Provide the [X, Y] coordinate of the cell's center where the given text is located.  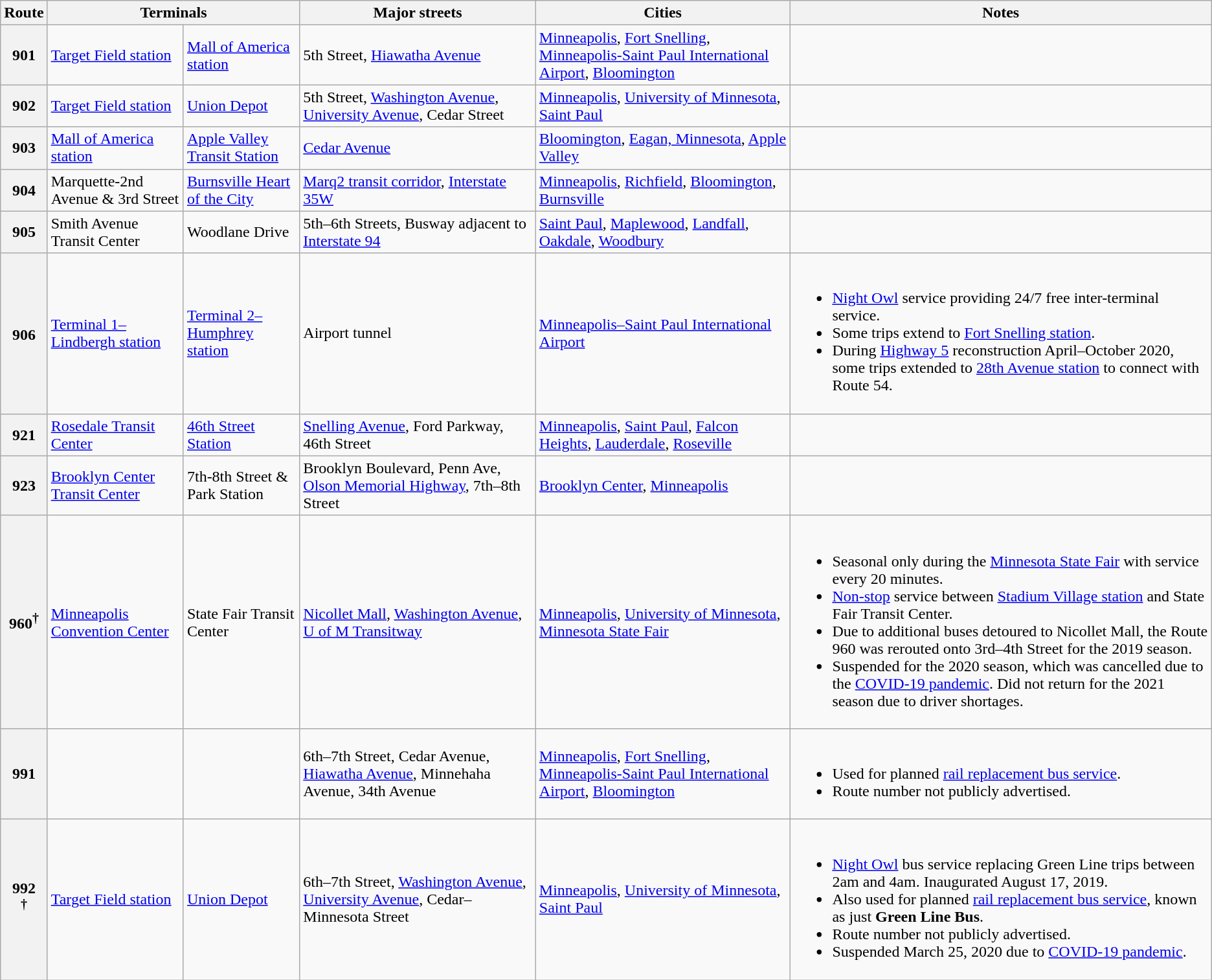
Used for planned rail replacement bus service.Route number not publicly advertised. [1001, 774]
Minneapolis, Saint Paul, Falcon Heights, Lauderdale, Roseville [663, 435]
Apple Valley Transit Station [241, 148]
Route [24, 13]
Cities [663, 13]
Minneapolis, Richfield, Bloomington, Burnsville [663, 190]
Brooklyn Center Transit Center [115, 485]
46th Street Station [241, 435]
Notes [1001, 13]
Snelling Avenue, Ford Parkway, 46th Street [418, 435]
903 [24, 148]
Nicollet Mall, Washington Avenue, U of M Transitway [418, 621]
5th Street, Hiawatha Avenue [418, 55]
Minneapolis Convention Center [115, 621]
Marquette-2nd Avenue & 3rd Street [115, 190]
Smith Avenue Transit Center [115, 232]
Minneapolis–Saint Paul International Airport [663, 333]
Woodlane Drive [241, 232]
6th–7th Street, Washington Avenue, University Avenue, Cedar–Minnesota Street [418, 899]
Brooklyn Boulevard, Penn Ave, Olson Memorial Highway, 7th–8th Street [418, 485]
Cedar Avenue [418, 148]
Rosedale Transit Center [115, 435]
905 [24, 232]
992† [24, 899]
921 [24, 435]
Airport tunnel [418, 333]
State Fair Transit Center [241, 621]
960† [24, 621]
Bloomington, Eagan, Minnesota, Apple Valley [663, 148]
5th–6th Streets, Busway adjacent to Interstate 94 [418, 232]
Burnsville Heart of the City [241, 190]
7th-8th Street & Park Station [241, 485]
Brooklyn Center, Minneapolis [663, 485]
902 [24, 106]
901 [24, 55]
Saint Paul, Maplewood, Landfall, Oakdale, Woodbury [663, 232]
Minneapolis, University of Minnesota, Minnesota State Fair [663, 621]
Major streets [418, 13]
Terminals [174, 13]
Terminal 1–Lindbergh station [115, 333]
991 [24, 774]
906 [24, 333]
Marq2 transit corridor, Interstate 35W [418, 190]
923 [24, 485]
904 [24, 190]
Terminal 2–Humphrey station [241, 333]
6th–7th Street, Cedar Avenue, Hiawatha Avenue, Minnehaha Avenue, 34th Avenue [418, 774]
5th Street, Washington Avenue, University Avenue, Cedar Street [418, 106]
